For the text-containing cell, return its midpoint in [x, y] coordinate format. 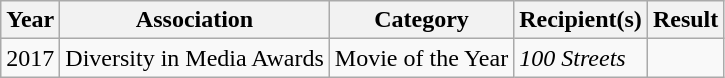
Diversity in Media Awards [194, 58]
Category [421, 20]
100 Streets [581, 58]
Recipient(s) [581, 20]
Movie of the Year [421, 58]
Year [30, 20]
Association [194, 20]
Result [685, 20]
2017 [30, 58]
